Pinpoint the cell where the given text exists, returning its (X, Y) midpoint coordinate. 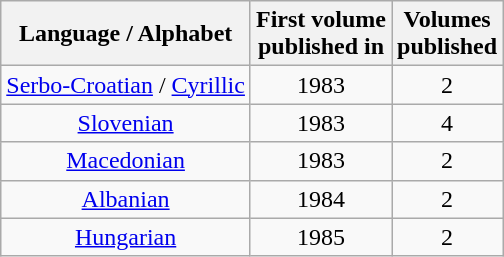
Volumespublished (448, 34)
1984 (320, 199)
4 (448, 123)
First volumepublished in (320, 34)
1985 (320, 237)
Serbo-Croatian / Cyrillic (126, 85)
Hungarian (126, 237)
Macedonian (126, 161)
Albanian (126, 199)
Slovenian (126, 123)
Language / Alphabet (126, 34)
